Capture the cell that displays the provided text and extract its (X, Y) central coordinate. 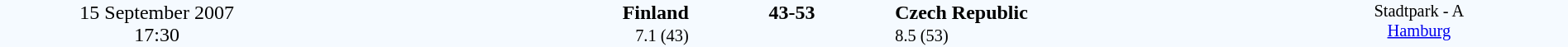
15 September 200717:30 (157, 23)
Czech Republic (1082, 12)
8.5 (53) (1082, 36)
Stadtpark - A Hamburg (1419, 23)
7.1 (43) (501, 36)
Finland (501, 12)
43-53 (791, 12)
